Return the (x, y) coordinate for the center point of the cell that contains the specified text.  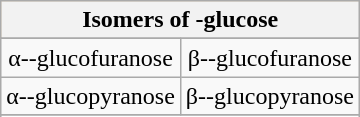
α--glucopyranose (91, 96)
β--glucopyranose (270, 96)
α--glucofuranose (91, 58)
β--glucofuranose (270, 58)
Isomers of -glucose (180, 20)
